For the text-containing cell, return its midpoint in [X, Y] coordinate format. 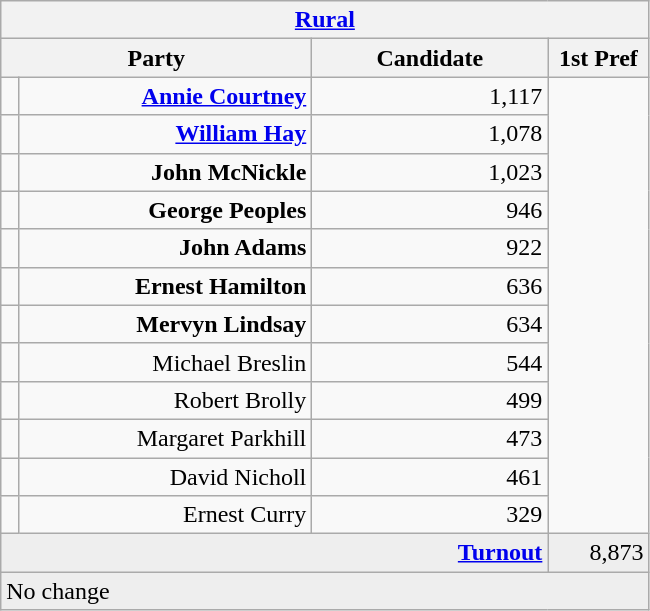
No change [325, 591]
544 [430, 362]
922 [430, 248]
Ernest Hamilton [166, 286]
461 [430, 477]
329 [430, 515]
Margaret Parkhill [166, 438]
1,078 [430, 134]
Ernest Curry [166, 515]
1,117 [430, 96]
473 [430, 438]
John McNickle [166, 172]
8,873 [598, 553]
John Adams [166, 248]
Annie Courtney [166, 96]
1st Pref [598, 58]
Robert Brolly [166, 400]
William Hay [166, 134]
Mervyn Lindsay [166, 324]
636 [430, 286]
David Nicholl [166, 477]
1,023 [430, 172]
946 [430, 210]
George Peoples [166, 210]
Party [156, 58]
634 [430, 324]
Michael Breslin [166, 362]
Candidate [430, 58]
Rural [325, 20]
499 [430, 400]
Turnout [274, 553]
